Provide the [X, Y] coordinate of the cell's center where the given text is located.  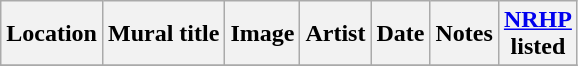
NRHPlisted [538, 34]
Notes [464, 34]
Image [262, 34]
Artist [336, 34]
Location [52, 34]
Date [400, 34]
Mural title [163, 34]
